Scan for the cell matching the given text and deliver its [x, y] coordinate at center. 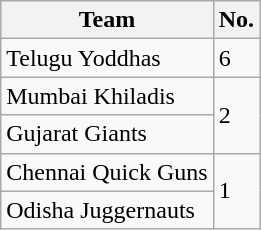
Telugu Yoddhas [107, 58]
Chennai Quick Guns [107, 172]
Mumbai Khiladis [107, 96]
2 [236, 115]
Gujarat Giants [107, 134]
Team [107, 20]
1 [236, 191]
6 [236, 58]
Odisha Juggernauts [107, 210]
No. [236, 20]
